Output the (x, y) coordinate of the center of the cell containing the given text.  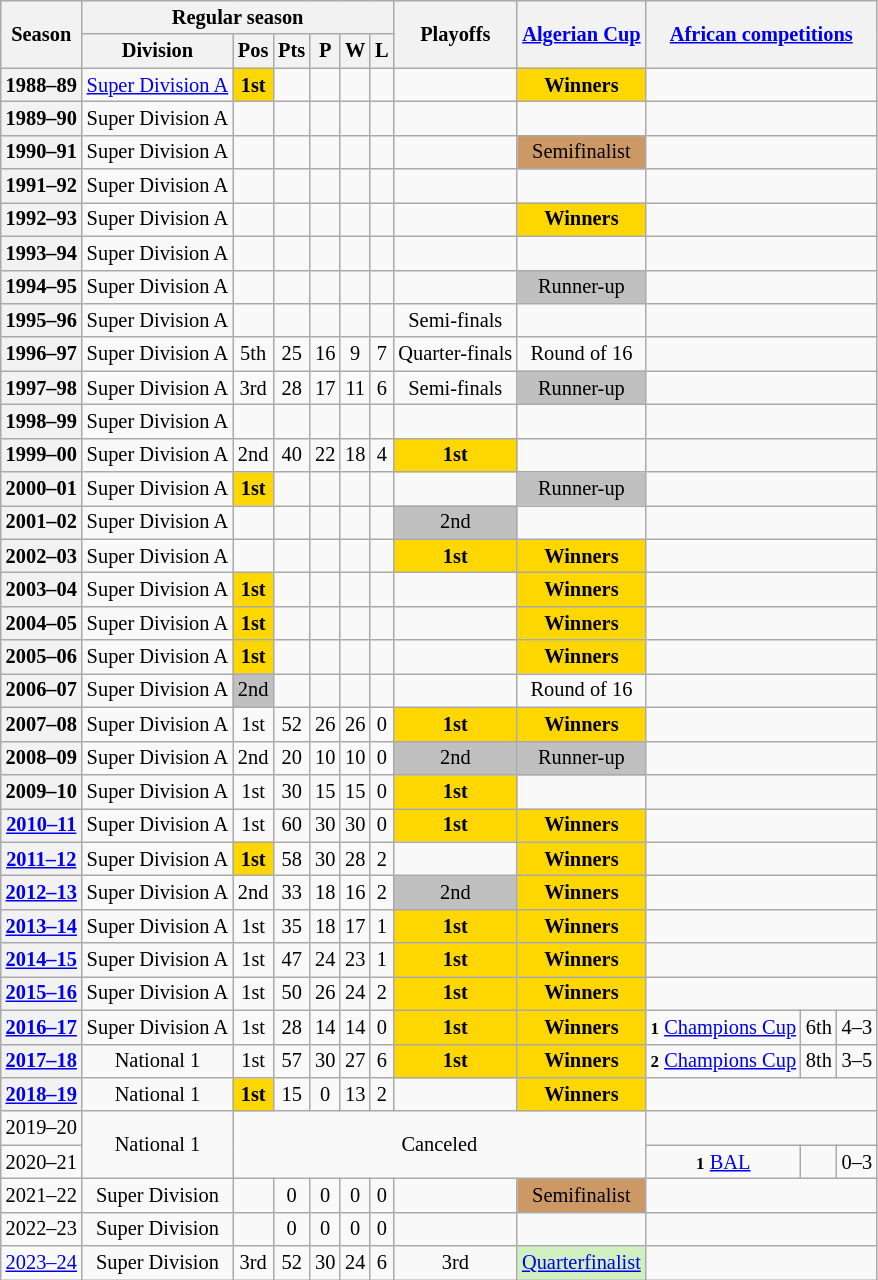
1996–97 (42, 354)
Playoffs (455, 34)
2004–05 (42, 623)
1994–95 (42, 287)
2003–04 (42, 589)
Canceled (440, 1144)
2001–02 (42, 522)
2010–11 (42, 825)
2015–16 (42, 993)
60 (292, 825)
2018–19 (42, 1094)
African competitions (762, 34)
40 (292, 455)
11 (355, 388)
2011–12 (42, 859)
2021–22 (42, 1195)
Division (158, 51)
2000–01 (42, 489)
Pts (292, 51)
1988–89 (42, 85)
5th (253, 354)
Quarterfinalist (582, 1263)
27 (355, 1061)
2006–07 (42, 690)
Regular season (238, 17)
2014–15 (42, 960)
2007–08 (42, 724)
4 (382, 455)
35 (292, 926)
2005–06 (42, 657)
1993–94 (42, 253)
22 (325, 455)
2022–23 (42, 1229)
50 (292, 993)
L (382, 51)
6th (819, 1027)
13 (355, 1094)
Season (42, 34)
2012–13 (42, 892)
2 Champions Cup (724, 1061)
4–3 (857, 1027)
1 BAL (724, 1162)
1 Champions Cup (724, 1027)
33 (292, 892)
25 (292, 354)
23 (355, 960)
2009–10 (42, 791)
Quarter-finals (455, 354)
20 (292, 758)
2023–24 (42, 1263)
57 (292, 1061)
2002–03 (42, 556)
7 (382, 354)
47 (292, 960)
2016–17 (42, 1027)
P (325, 51)
9 (355, 354)
1997–98 (42, 388)
1998–99 (42, 421)
2008–09 (42, 758)
Pos (253, 51)
2020–21 (42, 1162)
2013–14 (42, 926)
1990–91 (42, 152)
2017–18 (42, 1061)
8th (819, 1061)
58 (292, 859)
0–3 (857, 1162)
1995–96 (42, 320)
W (355, 51)
1989–90 (42, 118)
3–5 (857, 1061)
1999–00 (42, 455)
1992–93 (42, 219)
1991–92 (42, 186)
2019–20 (42, 1128)
Algerian Cup (582, 34)
